Extract the (X, Y) coordinate from the center of the cell holding the provided text.  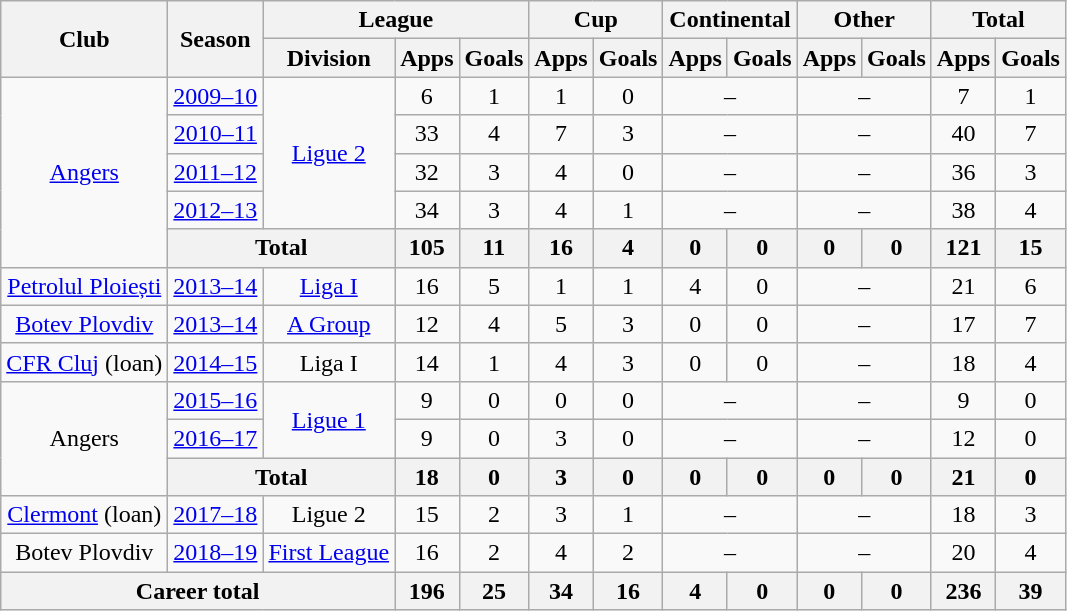
2012–13 (216, 210)
14 (427, 362)
2017–18 (216, 515)
2018–19 (216, 553)
36 (963, 172)
196 (427, 591)
Continental (730, 20)
2010–11 (216, 134)
First League (329, 553)
Season (216, 39)
11 (494, 248)
Career total (198, 591)
CFR Cluj (loan) (84, 362)
Cup (596, 20)
17 (963, 324)
20 (963, 553)
Other (864, 20)
Club (84, 39)
2011–12 (216, 172)
39 (1031, 591)
2016–17 (216, 438)
A Group (329, 324)
33 (427, 134)
121 (963, 248)
236 (963, 591)
2015–16 (216, 400)
Division (329, 58)
2009–10 (216, 96)
38 (963, 210)
Ligue 1 (329, 419)
League (396, 20)
32 (427, 172)
Petrolul Ploiești (84, 286)
2014–15 (216, 362)
40 (963, 134)
25 (494, 591)
105 (427, 248)
Clermont (loan) (84, 515)
